Capture the cell that displays the provided text and extract its (X, Y) central coordinate. 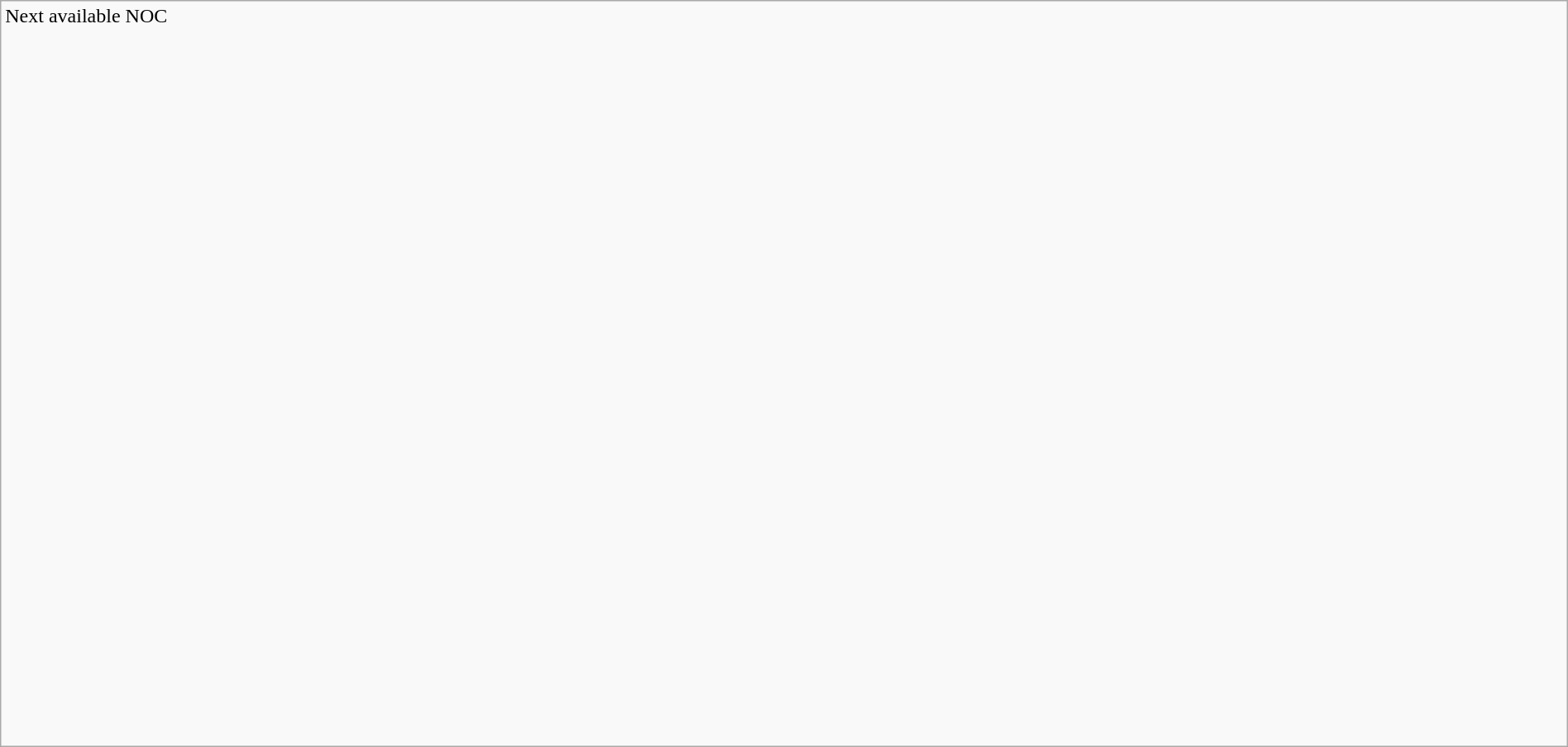
Next available NOC (784, 374)
